Locate the cell with the specified text and output its [X, Y] center coordinate. 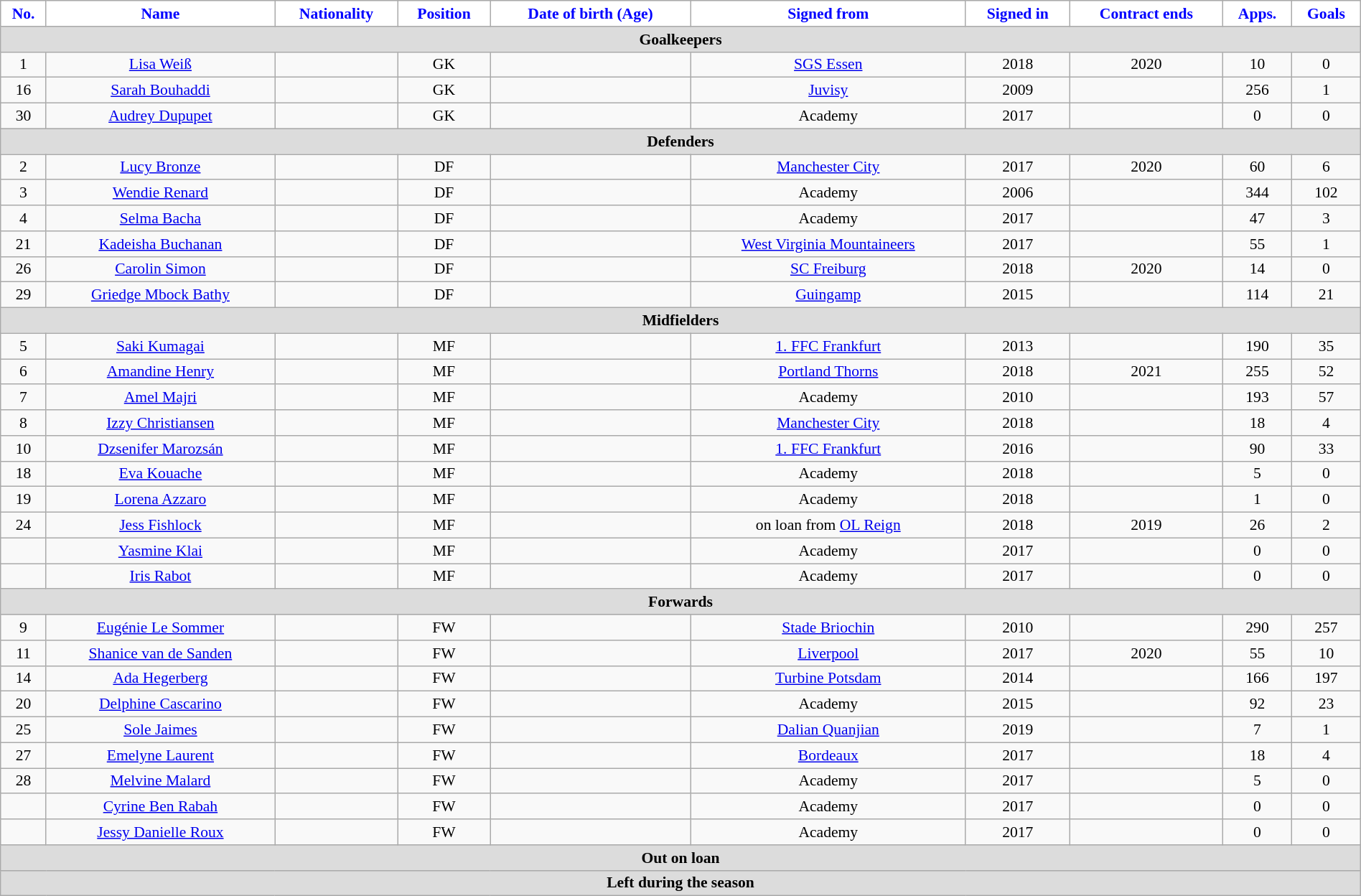
33 [1327, 449]
Amandine Henry [160, 372]
102 [1327, 193]
SC Freiburg [828, 269]
Shanice van de Sanden [160, 653]
197 [1327, 678]
52 [1327, 372]
Guingamp [828, 295]
25 [24, 730]
28 [24, 781]
2013 [1018, 346]
West Virginia Mountaineers [828, 244]
Position [444, 14]
No. [24, 14]
Stade Briochin [828, 627]
24 [24, 526]
Dzsenifer Marozsán [160, 449]
290 [1257, 627]
Juvisy [828, 90]
Out on loan [680, 858]
SGS Essen [828, 65]
Goalkeepers [680, 39]
256 [1257, 90]
Yasmine Klai [160, 551]
2009 [1018, 90]
166 [1257, 678]
2021 [1147, 372]
Emelyne Laurent [160, 755]
47 [1257, 218]
Liverpool [828, 653]
Midfielders [680, 321]
2016 [1018, 449]
Eva Kouache [160, 474]
Left during the season [680, 883]
Cyrine Ben Rabah [160, 807]
Selma Bacha [160, 218]
Signed from [828, 14]
on loan from OL Reign [828, 526]
60 [1257, 167]
Izzy Christiansen [160, 423]
8 [24, 423]
30 [24, 116]
Turbine Potsdam [828, 678]
16 [24, 90]
Carolin Simon [160, 269]
29 [24, 295]
Dalian Quanjian [828, 730]
Eugénie Le Sommer [160, 627]
Goals [1327, 14]
Date of birth (Age) [591, 14]
23 [1327, 704]
27 [24, 755]
57 [1327, 398]
Jessy Danielle Roux [160, 832]
Forwards [680, 602]
114 [1257, 295]
Saki Kumagai [160, 346]
Contract ends [1147, 14]
Lucy Bronze [160, 167]
20 [24, 704]
35 [1327, 346]
Audrey Dupupet [160, 116]
Signed in [1018, 14]
190 [1257, 346]
255 [1257, 372]
Lisa Weiß [160, 65]
Lorena Azzaro [160, 500]
2006 [1018, 193]
Amel Majri [160, 398]
Jess Fishlock [160, 526]
9 [24, 627]
Ada Hegerberg [160, 678]
Sole Jaimes [160, 730]
Apps. [1257, 14]
Sarah Bouhaddi [160, 90]
Melvine Malard [160, 781]
193 [1257, 398]
2014 [1018, 678]
257 [1327, 627]
Kadeisha Buchanan [160, 244]
Nationality [337, 14]
Griedge Mbock Bathy [160, 295]
344 [1257, 193]
Iris Rabot [160, 577]
11 [24, 653]
92 [1257, 704]
19 [24, 500]
90 [1257, 449]
Portland Thorns [828, 372]
Delphine Cascarino [160, 704]
Bordeaux [828, 755]
Name [160, 14]
Defenders [680, 141]
Wendie Renard [160, 193]
